Search for the cell housing the specified text and yield its [X, Y] center coordinate. 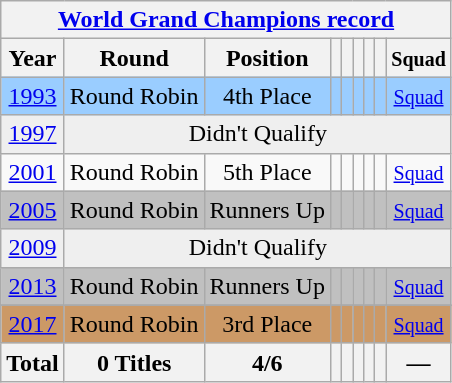
Position [267, 58]
4th Place [267, 96]
2009 [33, 248]
1997 [33, 134]
2001 [33, 172]
5th Place [267, 172]
3rd Place [267, 324]
Total [33, 362]
4/6 [267, 362]
2005 [33, 210]
0 Titles [134, 362]
World Grand Champions record [226, 20]
2017 [33, 324]
Round [134, 58]
1993 [33, 96]
2013 [33, 286]
— [419, 362]
Year [33, 58]
